Detect which cell encompasses the target text, then output its [X, Y] center coordinate. 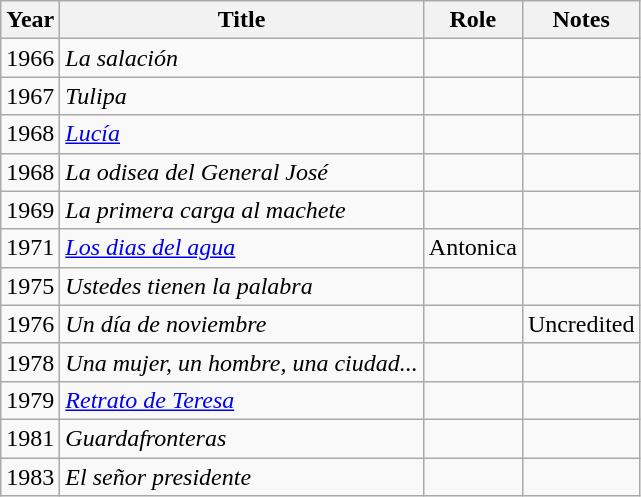
Notes [581, 20]
Title [242, 20]
1983 [30, 477]
Un día de noviembre [242, 324]
1969 [30, 210]
1971 [30, 248]
1976 [30, 324]
Los dias del agua [242, 248]
Uncredited [581, 324]
1979 [30, 400]
Una mujer, un hombre, una ciudad... [242, 362]
El señor presidente [242, 477]
Lucía [242, 134]
Guardafronteras [242, 438]
Tulipa [242, 96]
Retrato de Teresa [242, 400]
1967 [30, 96]
1966 [30, 58]
La primera carga al machete [242, 210]
Antonica [472, 248]
1978 [30, 362]
La odisea del General José [242, 172]
Role [472, 20]
1981 [30, 438]
La salación [242, 58]
Year [30, 20]
Ustedes tienen la palabra [242, 286]
1975 [30, 286]
